Extract the (x, y) coordinate from the center of the cell holding the provided text.  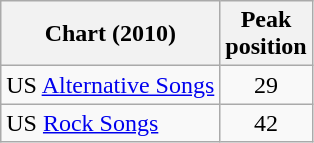
42 (266, 123)
US Rock Songs (110, 123)
29 (266, 85)
Chart (2010) (110, 34)
Peakposition (266, 34)
US Alternative Songs (110, 85)
